Capture the cell that displays the provided text and extract its (x, y) central coordinate. 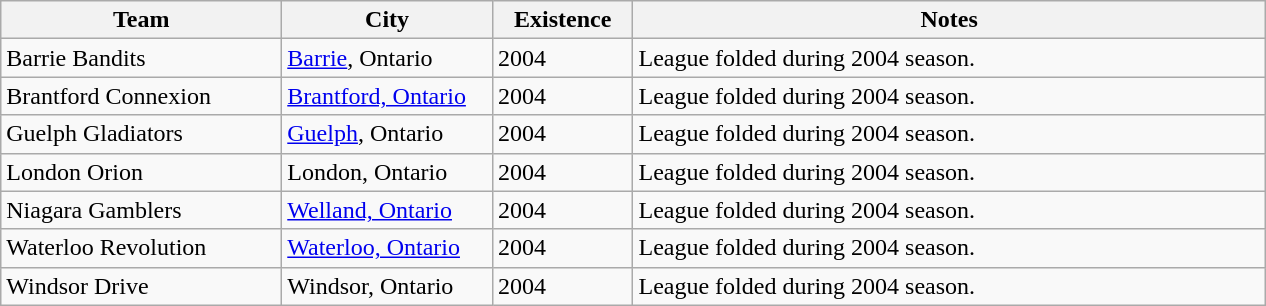
Notes (949, 20)
Guelph, Ontario (388, 134)
City (388, 20)
Windsor Drive (142, 286)
Existence (562, 20)
Team (142, 20)
Barrie Bandits (142, 58)
Barrie, Ontario (388, 58)
Niagara Gamblers (142, 210)
Welland, Ontario (388, 210)
Brantford, Ontario (388, 96)
Waterloo Revolution (142, 248)
London, Ontario (388, 172)
Brantford Connexion (142, 96)
London Orion (142, 172)
Guelph Gladiators (142, 134)
Windsor, Ontario (388, 286)
Waterloo, Ontario (388, 248)
